Capture the cell that displays the provided text and extract its (x, y) central coordinate. 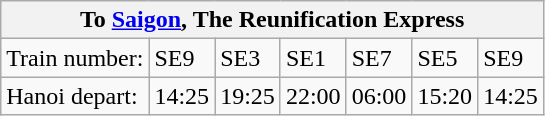
Train number: (75, 58)
15:20 (445, 96)
To Saigon, The Reunification Express (272, 20)
06:00 (379, 96)
SE1 (313, 58)
SE5 (445, 58)
SE7 (379, 58)
Hanoi depart: (75, 96)
22:00 (313, 96)
SE3 (248, 58)
19:25 (248, 96)
